Return the (X, Y) coordinate for the center point of the cell that contains the specified text.  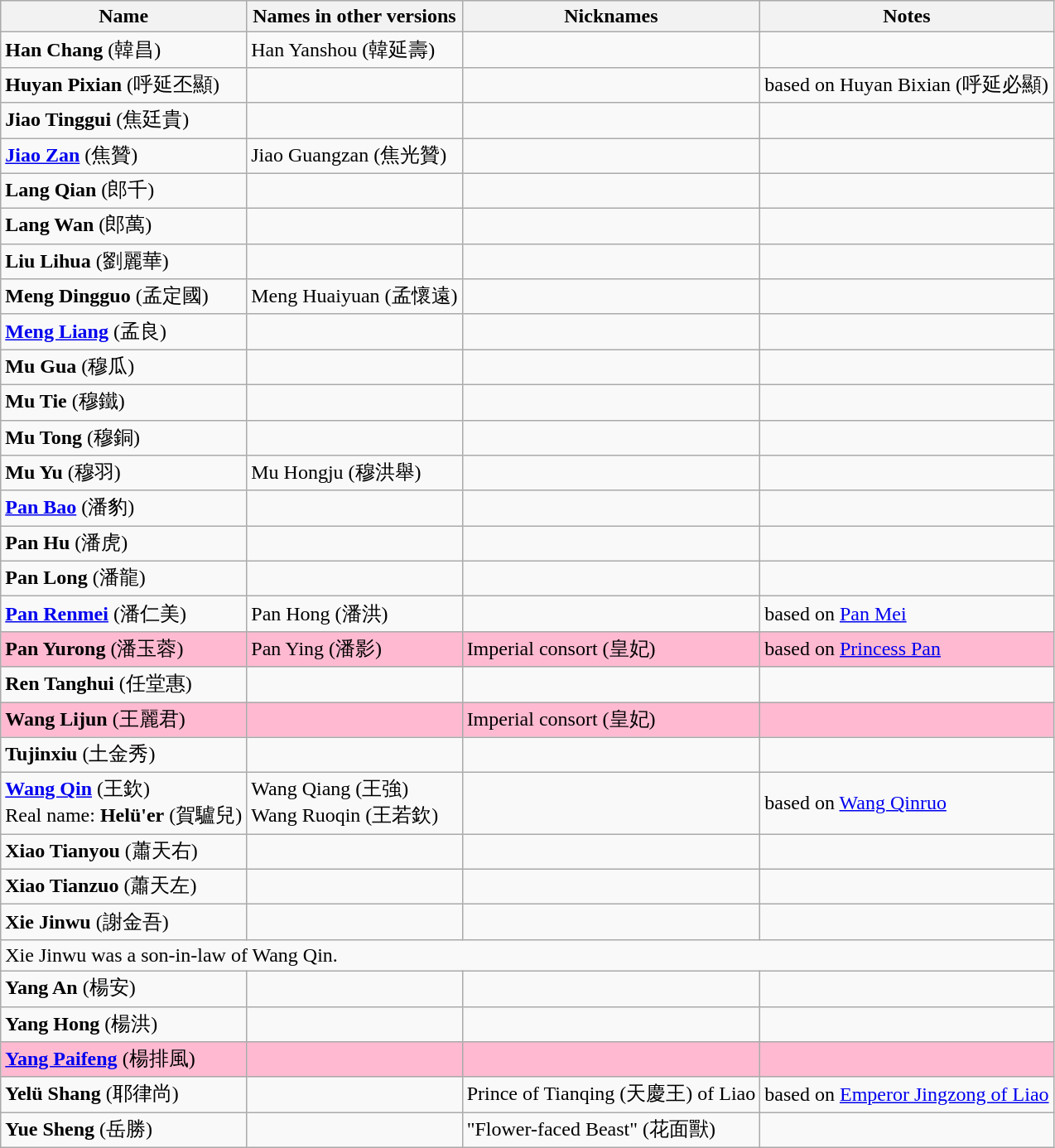
Jiao Guangzan (焦光贊) (354, 156)
Jiao Tinggui (焦廷貴) (124, 121)
based on Pan Mei (907, 615)
Names in other versions (354, 17)
based on Princess Pan (907, 649)
Pan Renmei (潘仁美) (124, 615)
Prince of Tianqing (天慶王) of Liao (611, 1095)
Pan Hong (潘洪) (354, 615)
Yue Sheng (岳勝) (124, 1130)
Nicknames (611, 17)
Pan Ying (潘影) (354, 649)
Yang An (楊安) (124, 989)
Mu Tie (穆鐵) (124, 403)
Xie Jinwu (謝金吾) (124, 923)
Huyan Pixian (呼延丕顯) (124, 84)
Meng Dingguo (孟定國) (124, 297)
Jiao Zan (焦贊) (124, 156)
Meng Liang (孟良) (124, 331)
Yang Hong (楊洪) (124, 1024)
Wang Qin (王欽)Real name: Helü'er (賀驢兒) (124, 803)
Mu Yu (穆羽) (124, 474)
based on Huyan Bixian (呼延必顯) (907, 84)
Wang Qiang (王強)Wang Ruoqin (王若欽) (354, 803)
Pan Long (潘龍) (124, 578)
based on Emperor Jingzong of Liao (907, 1095)
Name (124, 17)
Mu Hongju (穆洪舉) (354, 474)
Yelü Shang (耶律尚) (124, 1095)
Ren Tanghui (任堂惠) (124, 684)
Tujinxiu (土金秀) (124, 755)
"Flower-faced Beast" (花面獸) (611, 1130)
Lang Qian (郎千) (124, 191)
Pan Hu (潘虎) (124, 543)
Meng Huaiyuan (孟懷遠) (354, 297)
Yang Paifeng (楊排風) (124, 1060)
Han Yanshou (韓延壽) (354, 50)
Wang Lijun (王麗君) (124, 721)
Pan Yurong (潘玉蓉) (124, 649)
Pan Bao (潘豹) (124, 509)
based on Wang Qinruo (907, 803)
Xiao Tianzuo (蕭天左) (124, 886)
Xie Jinwu was a son-in-law of Wang Qin. (527, 955)
Han Chang (韓昌) (124, 50)
Xiao Tianyou (蕭天右) (124, 851)
Notes (907, 17)
Mu Gua (穆瓜) (124, 368)
Lang Wan (郎萬) (124, 227)
Liu Lihua (劉麗華) (124, 262)
Mu Tong (穆銅) (124, 437)
